For the text-containing cell, return its midpoint in (X, Y) coordinate format. 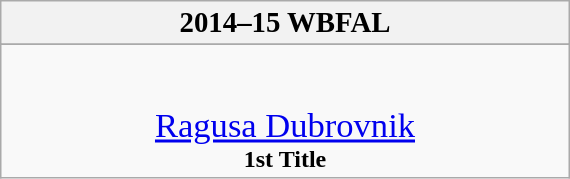
2014–15 WBFAL (284, 23)
Ragusa Dubrovnik1st Title (284, 112)
